Search for the cell housing the specified text and yield its (x, y) center coordinate. 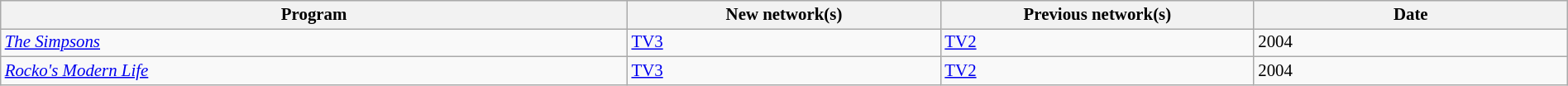
Previous network(s) (1097, 15)
Date (1411, 15)
Rocko's Modern Life (314, 70)
New network(s) (784, 15)
Program (314, 15)
The Simpsons (314, 42)
